Search for the cell housing the specified text and yield its (x, y) center coordinate. 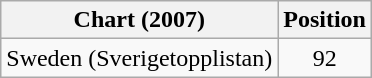
92 (325, 58)
Chart (2007) (140, 20)
Sweden (Sverigetopplistan) (140, 58)
Position (325, 20)
